Identify which cell holds the provided text, then report its (x, y) central coordinate. 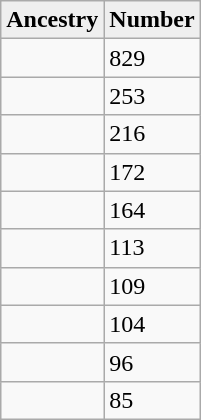
829 (152, 58)
85 (152, 400)
172 (152, 172)
113 (152, 248)
164 (152, 210)
109 (152, 286)
96 (152, 362)
Number (152, 20)
Ancestry (52, 20)
253 (152, 96)
104 (152, 324)
216 (152, 134)
